Find where the given text appears and provide that cell's center as (x, y) coordinate. 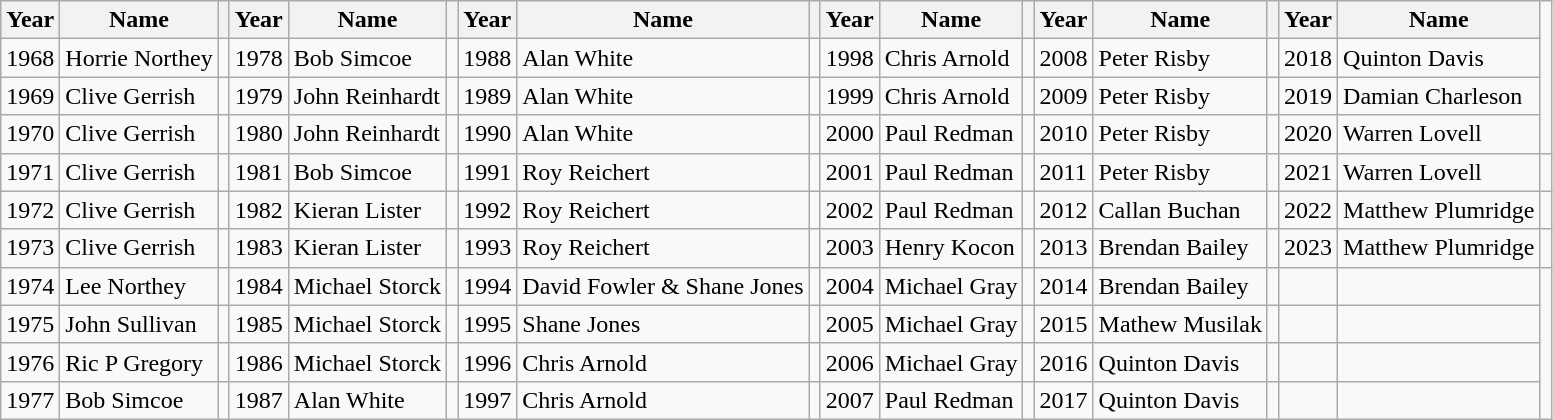
1973 (30, 248)
2010 (1064, 134)
2023 (1308, 248)
1984 (258, 286)
1997 (488, 400)
1983 (258, 248)
2011 (1064, 172)
2013 (1064, 248)
1994 (488, 286)
1976 (30, 362)
1986 (258, 362)
2008 (1064, 58)
2006 (850, 362)
2012 (1064, 210)
John Sullivan (139, 324)
1995 (488, 324)
1971 (30, 172)
1978 (258, 58)
1980 (258, 134)
1969 (30, 96)
2002 (850, 210)
1981 (258, 172)
2004 (850, 286)
2015 (1064, 324)
Henry Kocon (951, 248)
2020 (1308, 134)
Callan Buchan (1180, 210)
2000 (850, 134)
1990 (488, 134)
1972 (30, 210)
2022 (1308, 210)
1993 (488, 248)
Ric P Gregory (139, 362)
1992 (488, 210)
2014 (1064, 286)
1998 (850, 58)
Mathew Musilak (1180, 324)
1985 (258, 324)
1968 (30, 58)
1987 (258, 400)
1970 (30, 134)
2007 (850, 400)
Lee Northey (139, 286)
1999 (850, 96)
Damian Charleson (1439, 96)
2021 (1308, 172)
1996 (488, 362)
1989 (488, 96)
2018 (1308, 58)
2005 (850, 324)
2009 (1064, 96)
1988 (488, 58)
Shane Jones (663, 324)
2016 (1064, 362)
1974 (30, 286)
1982 (258, 210)
1991 (488, 172)
1975 (30, 324)
1979 (258, 96)
2017 (1064, 400)
2001 (850, 172)
Horrie Northey (139, 58)
2019 (1308, 96)
2003 (850, 248)
David Fowler & Shane Jones (663, 286)
1977 (30, 400)
